Pinpoint the cell where the given text exists, returning its (X, Y) midpoint coordinate. 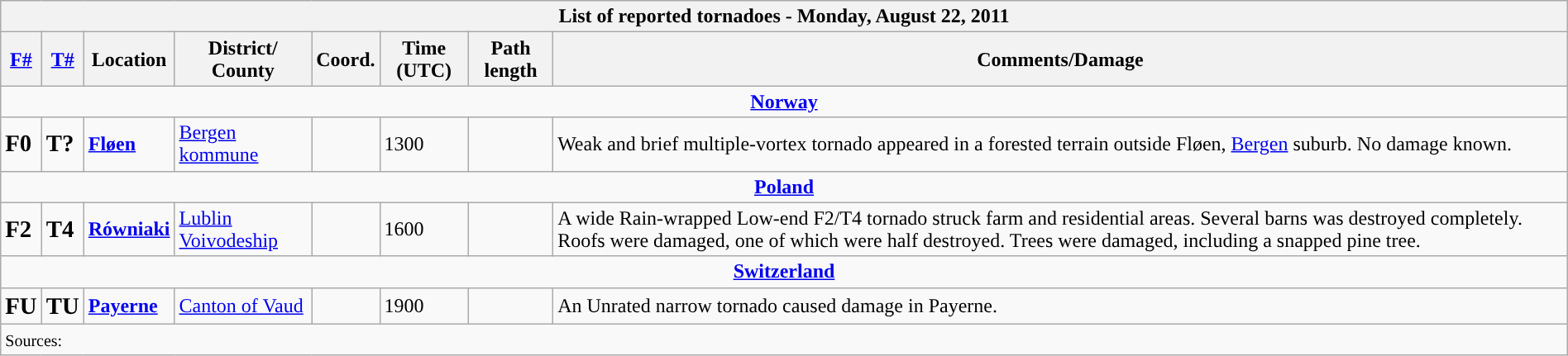
Lublin Voivodeship (243, 230)
F# (22, 59)
FU (22, 306)
Location (129, 59)
Norway (784, 102)
Coord. (346, 59)
Switzerland (784, 272)
F0 (22, 144)
District/County (243, 59)
Comments/Damage (1060, 59)
TU (63, 306)
Path length (510, 59)
Bergen kommune (243, 144)
1900 (423, 306)
1300 (423, 144)
Time (UTC) (423, 59)
Canton of Vaud (243, 306)
Równiaki (129, 230)
1600 (423, 230)
T4 (63, 230)
Poland (784, 187)
Fløen (129, 144)
Sources: (784, 339)
T? (63, 144)
Payerne (129, 306)
T# (63, 59)
Weak and brief multiple-vortex tornado appeared in a forested terrain outside Fløen, Bergen suburb. No damage known. (1060, 144)
List of reported tornadoes - Monday, August 22, 2011 (784, 17)
An Unrated narrow tornado caused damage in Payerne. (1060, 306)
F2 (22, 230)
